Provide the [x, y] coordinate of the cell's center where the given text is located.  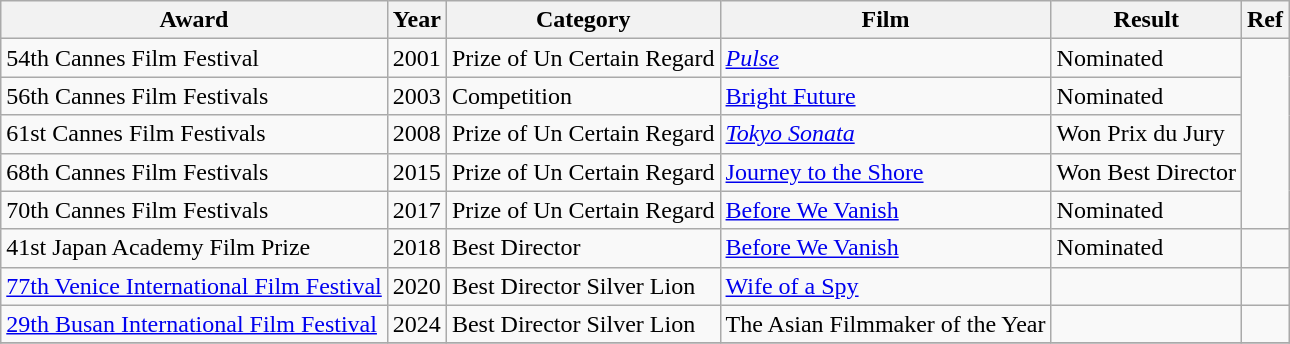
Won Best Director [1146, 172]
77th Venice International Film Festival [194, 286]
2018 [416, 248]
2020 [416, 286]
70th Cannes Film Festivals [194, 210]
Year [416, 20]
2008 [416, 134]
Award [194, 20]
Best Director [583, 248]
2001 [416, 58]
Bright Future [886, 96]
The Asian Filmmaker of the Year [886, 324]
Journey to the Shore [886, 172]
Tokyo Sonata [886, 134]
Won Prix du Jury [1146, 134]
54th Cannes Film Festival [194, 58]
Result [1146, 20]
61st Cannes Film Festivals [194, 134]
56th Cannes Film Festivals [194, 96]
Category [583, 20]
29th Busan International Film Festival [194, 324]
Competition [583, 96]
Pulse [886, 58]
Wife of a Spy [886, 286]
68th Cannes Film Festivals [194, 172]
2015 [416, 172]
2017 [416, 210]
41st Japan Academy Film Prize [194, 248]
2003 [416, 96]
Ref [1264, 20]
Film [886, 20]
2024 [416, 324]
